Extract the [X, Y] coordinate from the center of the cell holding the provided text.  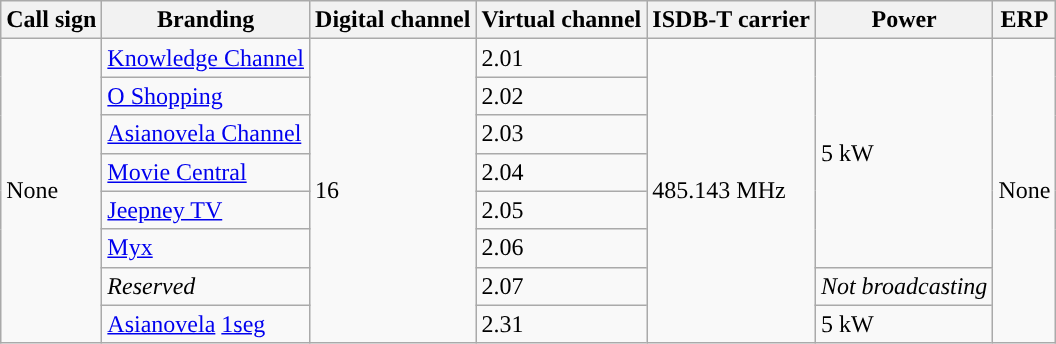
2.05 [562, 210]
2.31 [562, 324]
Myx [206, 248]
ERP [1024, 20]
2.01 [562, 58]
485.143 MHz [732, 191]
2.03 [562, 134]
2.06 [562, 248]
Digital channel [393, 20]
2.04 [562, 172]
2.07 [562, 286]
Knowledge Channel [206, 58]
Call sign [52, 20]
Jeepney TV [206, 210]
Asianovela Channel [206, 134]
Reserved [206, 286]
Movie Central [206, 172]
Asianovela 1seg [206, 324]
Virtual channel [562, 20]
2.02 [562, 96]
Branding [206, 20]
Power [904, 20]
16 [393, 191]
ISDB-T carrier [732, 20]
O Shopping [206, 96]
Not broadcasting [904, 286]
